Output the [X, Y] coordinate of the center of the cell containing the given text.  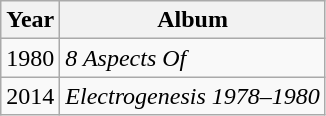
Electrogenesis 1978–1980 [192, 96]
1980 [30, 58]
Year [30, 20]
Album [192, 20]
8 Aspects Of [192, 58]
2014 [30, 96]
